For the text-containing cell, return its midpoint in (x, y) coordinate format. 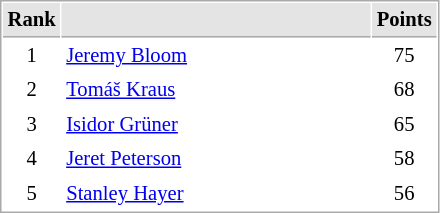
3 (32, 124)
2 (32, 90)
Isidor Grüner (216, 124)
Stanley Hayer (216, 194)
58 (404, 158)
5 (32, 194)
56 (404, 194)
1 (32, 56)
Points (404, 20)
75 (404, 56)
Jeremy Bloom (216, 56)
Rank (32, 20)
65 (404, 124)
4 (32, 158)
Jeret Peterson (216, 158)
68 (404, 90)
Tomáš Kraus (216, 90)
